Return (x, y) of the center of cell containing provided text 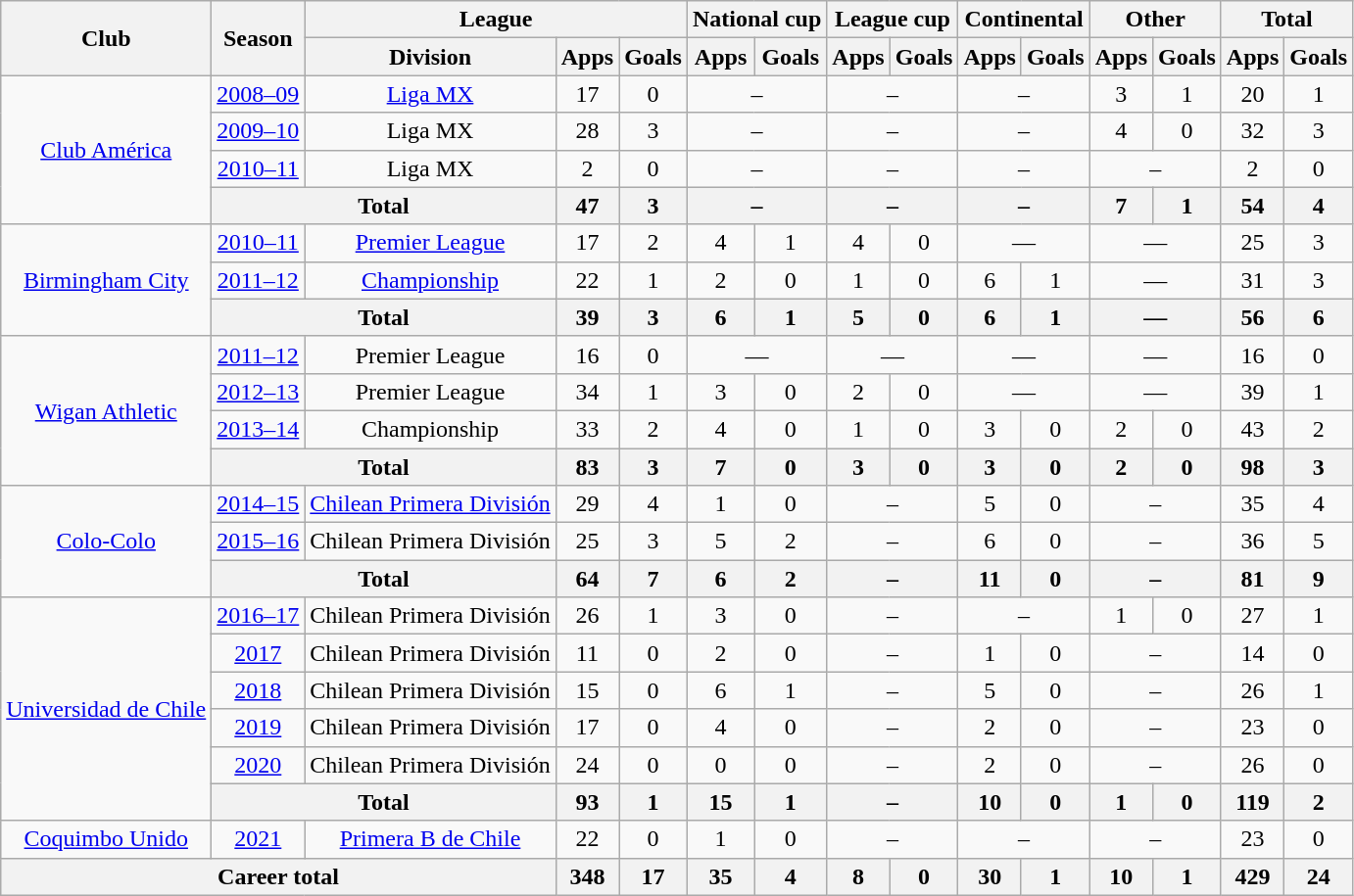
2013–14 (259, 429)
Season (259, 38)
33 (587, 429)
League cup (893, 20)
2016–17 (259, 616)
2020 (259, 765)
2008–09 (259, 94)
Division (430, 57)
56 (1252, 317)
Primera B de Chile (430, 839)
Continental (1024, 20)
348 (587, 876)
119 (1252, 802)
429 (1252, 876)
31 (1252, 280)
8 (858, 876)
30 (990, 876)
27 (1252, 616)
93 (587, 802)
2012–13 (259, 392)
29 (587, 504)
2017 (259, 653)
20 (1252, 94)
Coquimbo Unido (106, 839)
43 (1252, 429)
Other (1155, 20)
2014–15 (259, 504)
54 (1252, 206)
2015–16 (259, 542)
2018 (259, 690)
Wigan Athletic (106, 410)
83 (587, 467)
Universidad de Chile (106, 709)
98 (1252, 467)
81 (1252, 579)
Career total (278, 876)
2019 (259, 728)
28 (587, 131)
2009–10 (259, 131)
64 (587, 579)
32 (1252, 131)
47 (587, 206)
Colo-Colo (106, 542)
National cup (756, 20)
Birmingham City (106, 280)
14 (1252, 653)
Club América (106, 150)
2021 (259, 839)
36 (1252, 542)
League (496, 20)
Club (106, 38)
9 (1319, 579)
34 (587, 392)
